Output the [x, y] coordinate of the center of the cell containing the given text.  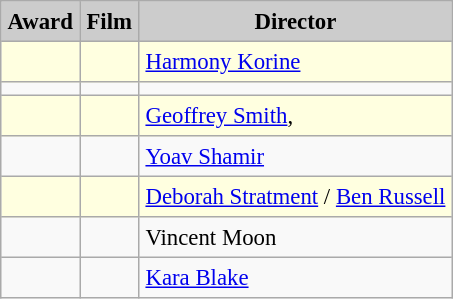
Award [40, 21]
Vincent Moon [296, 237]
Film [110, 21]
Kara Blake [296, 277]
Deborah Stratment / Ben Russell [296, 196]
Director [296, 21]
Yoav Shamir [296, 156]
Geoffrey Smith, [296, 115]
Harmony Korine [296, 61]
